Identify which cell holds the provided text, then report its (x, y) central coordinate. 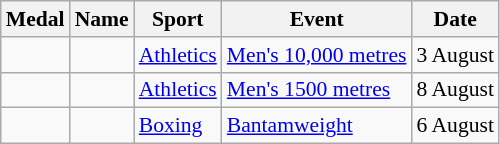
Boxing (178, 126)
8 August (454, 90)
3 August (454, 55)
Sport (178, 19)
Name (102, 19)
Medal (36, 19)
Men's 1500 metres (317, 90)
6 August (454, 126)
Date (454, 19)
Bantamweight (317, 126)
Event (317, 19)
Men's 10,000 metres (317, 55)
